Search for the cell housing the specified text and yield its [X, Y] center coordinate. 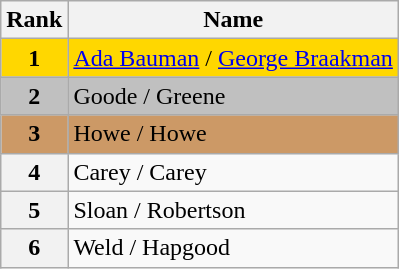
Name [234, 20]
Carey / Carey [234, 172]
Goode / Greene [234, 96]
Rank [34, 20]
6 [34, 248]
Weld / Hapgood [234, 248]
Howe / Howe [234, 134]
5 [34, 210]
2 [34, 96]
3 [34, 134]
4 [34, 172]
Sloan / Robertson [234, 210]
Ada Bauman / George Braakman [234, 58]
1 [34, 58]
